Detect which cell encompasses the target text, then output its [x, y] center coordinate. 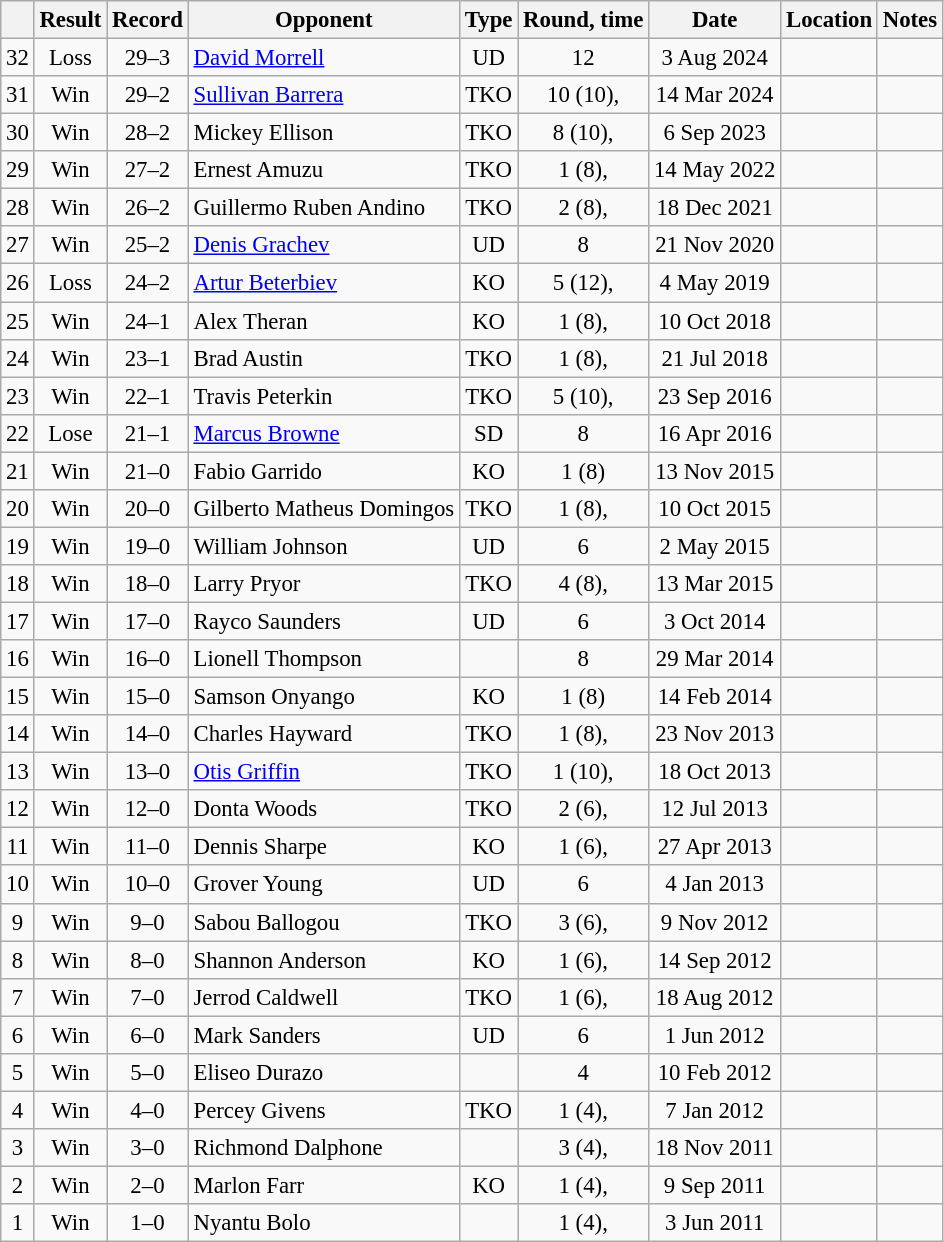
7 [18, 997]
23 Nov 2013 [715, 734]
27 Apr 2013 [715, 847]
15 [18, 697]
Round, time [584, 20]
3 Jun 2011 [715, 1223]
27–2 [148, 170]
6–0 [148, 1035]
3 (6), [584, 922]
18 Aug 2012 [715, 997]
4 (8), [584, 584]
Gilberto Matheus Domingos [324, 509]
23 [18, 396]
21 [18, 471]
23–1 [148, 358]
15–0 [148, 697]
SD [488, 433]
14 [18, 734]
Mark Sanders [324, 1035]
14 Feb 2014 [715, 697]
30 [18, 133]
19–0 [148, 546]
Lose [70, 433]
5–0 [148, 1073]
7–0 [148, 997]
20–0 [148, 509]
16 Apr 2016 [715, 433]
20 [18, 509]
Lionell Thompson [324, 659]
26–2 [148, 208]
14 May 2022 [715, 170]
13 Mar 2015 [715, 584]
22 [18, 433]
6 Sep 2023 [715, 133]
4 Jan 2013 [715, 885]
21–1 [148, 433]
2 May 2015 [715, 546]
3 [18, 1148]
2–0 [148, 1185]
Shannon Anderson [324, 960]
24 [18, 358]
Marcus Browne [324, 433]
21 Nov 2020 [715, 245]
Ernest Amuzu [324, 170]
18 Nov 2011 [715, 1148]
Sabou Ballogou [324, 922]
Alex Theran [324, 321]
8–0 [148, 960]
29–2 [148, 95]
Richmond Dalphone [324, 1148]
Charles Hayward [324, 734]
16–0 [148, 659]
31 [18, 95]
Artur Beterbiev [324, 283]
Brad Austin [324, 358]
18 Oct 2013 [715, 772]
22–1 [148, 396]
13–0 [148, 772]
8 (10), [584, 133]
Jerrod Caldwell [324, 997]
3–0 [148, 1148]
18 [18, 584]
10 Oct 2015 [715, 509]
Otis Griffin [324, 772]
Type [488, 20]
24–1 [148, 321]
Travis Peterkin [324, 396]
21 Jul 2018 [715, 358]
Record [148, 20]
Dennis Sharpe [324, 847]
12 Jul 2013 [715, 809]
10 [18, 885]
4–0 [148, 1110]
28 [18, 208]
28–2 [148, 133]
17 [18, 621]
Opponent [324, 20]
Denis Grachev [324, 245]
1 (10), [584, 772]
23 Sep 2016 [715, 396]
5 (12), [584, 283]
13 [18, 772]
Location [830, 20]
19 [18, 546]
7 Jan 2012 [715, 1110]
Result [70, 20]
17–0 [148, 621]
11 [18, 847]
4 May 2019 [715, 283]
10 Oct 2018 [715, 321]
Fabio Garrido [324, 471]
29–3 [148, 58]
1 [18, 1223]
11–0 [148, 847]
18 Dec 2021 [715, 208]
Donta Woods [324, 809]
14–0 [148, 734]
Percey Givens [324, 1110]
Guillermo Ruben Andino [324, 208]
18–0 [148, 584]
Samson Onyango [324, 697]
Notes [910, 20]
5 (10), [584, 396]
9 [18, 922]
2 (6), [584, 809]
1 Jun 2012 [715, 1035]
5 [18, 1073]
16 [18, 659]
William Johnson [324, 546]
25–2 [148, 245]
2 (8), [584, 208]
29 [18, 170]
3 Aug 2024 [715, 58]
13 Nov 2015 [715, 471]
Marlon Farr [324, 1185]
10 (10), [584, 95]
21–0 [148, 471]
27 [18, 245]
Nyantu Bolo [324, 1223]
Date [715, 20]
14 Mar 2024 [715, 95]
Rayco Saunders [324, 621]
3 Oct 2014 [715, 621]
29 Mar 2014 [715, 659]
Mickey Ellison [324, 133]
32 [18, 58]
Sullivan Barrera [324, 95]
14 Sep 2012 [715, 960]
9 Sep 2011 [715, 1185]
9–0 [148, 922]
Eliseo Durazo [324, 1073]
9 Nov 2012 [715, 922]
10–0 [148, 885]
10 Feb 2012 [715, 1073]
1–0 [148, 1223]
Larry Pryor [324, 584]
25 [18, 321]
24–2 [148, 283]
2 [18, 1185]
12–0 [148, 809]
David Morrell [324, 58]
3 (4), [584, 1148]
26 [18, 283]
Grover Young [324, 885]
